Locate the cell with the specified text and output its (x, y) center coordinate. 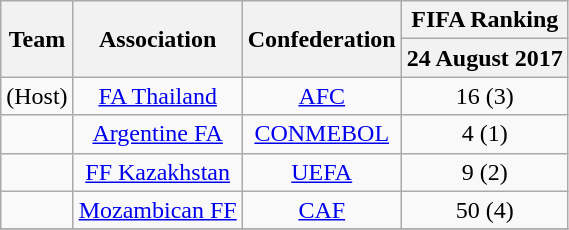
4 (1) (484, 134)
CONMEBOL (322, 134)
Mozambican FF (158, 210)
9 (2) (484, 172)
(Host) (37, 96)
FF Kazakhstan (158, 172)
FIFA Ranking (484, 20)
Confederation (322, 39)
UEFA (322, 172)
16 (3) (484, 96)
Association (158, 39)
FA Thailand (158, 96)
50 (4) (484, 210)
Argentine FA (158, 134)
AFC (322, 96)
CAF (322, 210)
24 August 2017 (484, 58)
Team (37, 39)
